Pinpoint the cell where the given text exists, returning its [x, y] midpoint coordinate. 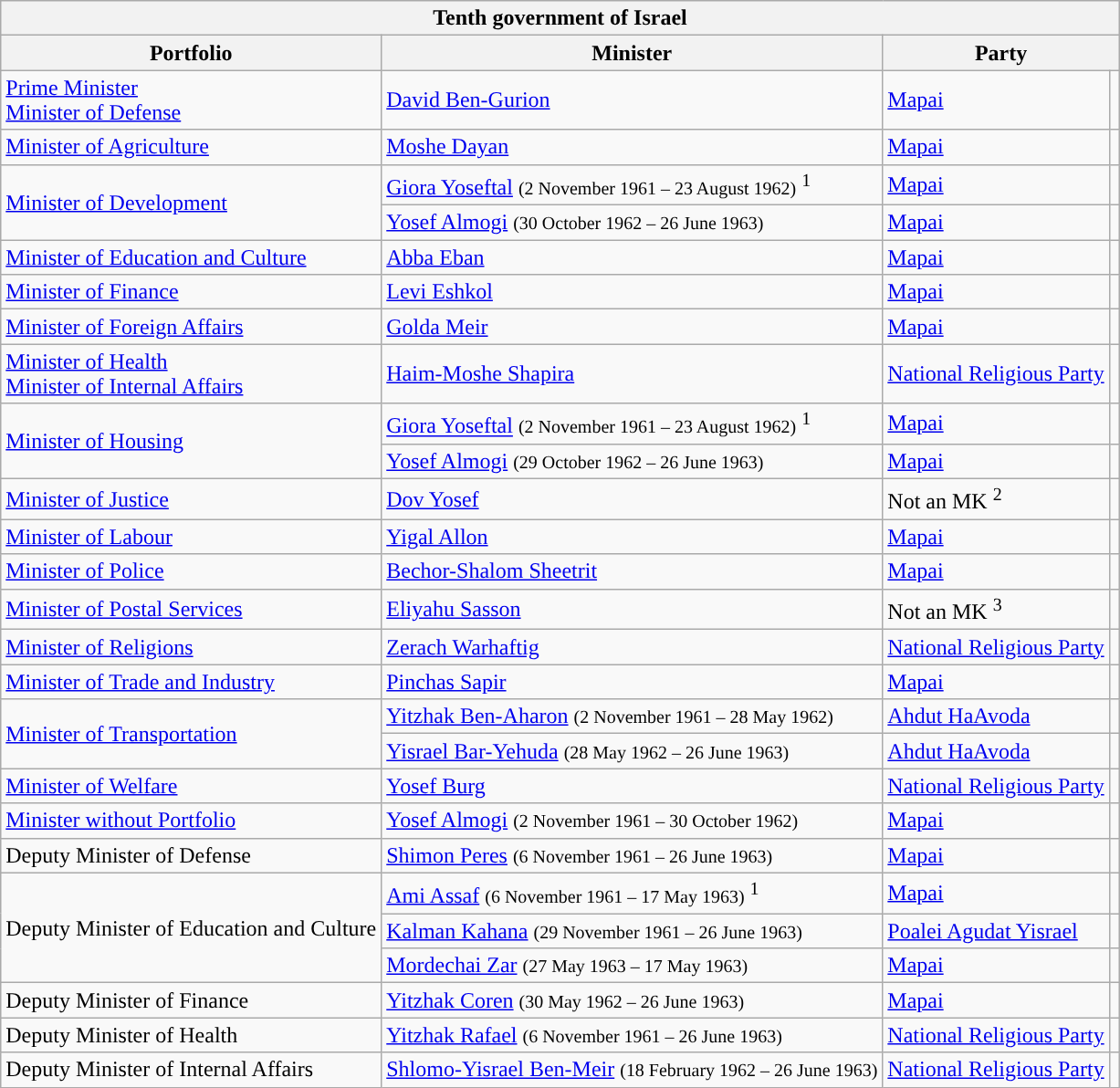
Mordechai Zar (27 May 1963 – 17 May 1963) [632, 966]
Levi Eshkol [632, 292]
Deputy Minister of Education and Culture [192, 927]
Deputy Minister of Health [192, 1035]
Minister of Labour [192, 537]
Minister of Agriculture [192, 147]
Minister of Police [192, 571]
Deputy Minister of Defense [192, 855]
Portfolio [192, 53]
Minister of Housing [192, 442]
Pinchas Sapir [632, 682]
David Ben-Gurion [632, 100]
Shimon Peres (6 November 1961 – 26 June 1963) [632, 855]
Dov Yosef [632, 498]
Minister [632, 53]
Moshe Dayan [632, 147]
Minister of Transportation [192, 734]
Zerach Warhaftig [632, 647]
Yitzhak Ben-Aharon (2 November 1961 – 28 May 1962) [632, 717]
Yigal Allon [632, 537]
Minister of Postal Services [192, 610]
Abba Eban [632, 257]
Minister of Foreign Affairs [192, 327]
Prime MinisterMinister of Defense [192, 100]
Bechor-Shalom Sheetrit [632, 571]
Tenth government of Israel [560, 18]
Minister of Welfare [192, 786]
Yosef Almogi (29 October 1962 – 26 June 1963) [632, 461]
Party [1000, 53]
Minister of Finance [192, 292]
Yitzhak Rafael (6 November 1961 – 26 June 1963) [632, 1035]
Minister of Religions [192, 647]
Yosef Almogi (2 November 1961 – 30 October 1962) [632, 821]
Haim-Moshe Shapira [632, 374]
Not an MK 2 [996, 498]
Minister of Trade and Industry [192, 682]
Poalei Agudat Yisrael [996, 931]
Yosef Burg [632, 786]
Minister of Development [192, 203]
Ami Assaf (6 November 1961 – 17 May 1963) 1 [632, 893]
Golda Meir [632, 327]
Yisrael Bar-Yehuda (28 May 1962 – 26 June 1963) [632, 751]
Minister of HealthMinister of Internal Affairs [192, 374]
Yitzhak Coren (30 May 1962 – 26 June 1963) [632, 1000]
Eliyahu Sasson [632, 610]
Not an MK 3 [996, 610]
Kalman Kahana (29 November 1961 – 26 June 1963) [632, 931]
Shlomo-Yisrael Ben-Meir (18 February 1962 – 26 June 1963) [632, 1070]
Minister without Portfolio [192, 821]
Deputy Minister of Internal Affairs [192, 1070]
Yosef Almogi (30 October 1962 – 26 June 1963) [632, 223]
Minister of Justice [192, 498]
Minister of Education and Culture [192, 257]
Deputy Minister of Finance [192, 1000]
